Pinpoint the cell where the given text exists, returning its (X, Y) midpoint coordinate. 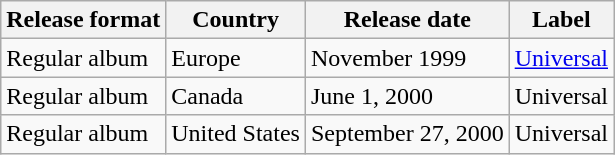
September 27, 2000 (407, 134)
Canada (236, 96)
Country (236, 20)
June 1, 2000 (407, 96)
United States (236, 134)
November 1999 (407, 58)
Label (561, 20)
Europe (236, 58)
Release date (407, 20)
Release format (84, 20)
